Return the (X, Y) coordinate for the center point of the cell that contains the specified text.  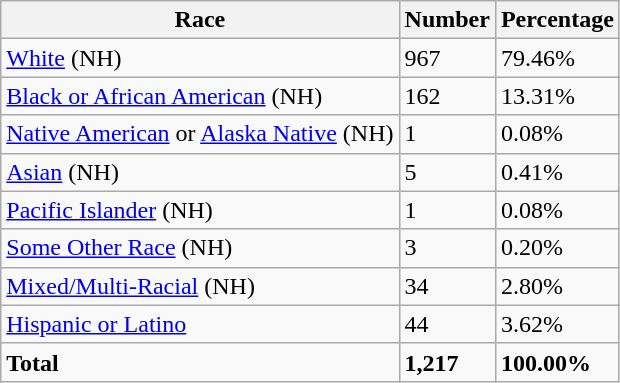
79.46% (557, 58)
White (NH) (200, 58)
Number (447, 20)
100.00% (557, 362)
0.41% (557, 172)
34 (447, 286)
162 (447, 96)
1,217 (447, 362)
44 (447, 324)
3 (447, 248)
13.31% (557, 96)
Race (200, 20)
0.20% (557, 248)
Hispanic or Latino (200, 324)
5 (447, 172)
2.80% (557, 286)
Asian (NH) (200, 172)
3.62% (557, 324)
Black or African American (NH) (200, 96)
Some Other Race (NH) (200, 248)
Mixed/Multi-Racial (NH) (200, 286)
Total (200, 362)
Native American or Alaska Native (NH) (200, 134)
Pacific Islander (NH) (200, 210)
967 (447, 58)
Percentage (557, 20)
